Detect which cell encompasses the target text, then output its (x, y) center coordinate. 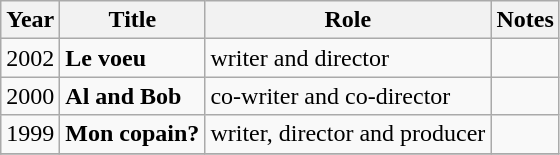
Notes (525, 20)
Year (30, 20)
writer and director (348, 58)
2000 (30, 96)
Mon copain? (132, 134)
Title (132, 20)
Le voeu (132, 58)
writer, director and producer (348, 134)
Al and Bob (132, 96)
Role (348, 20)
2002 (30, 58)
1999 (30, 134)
co-writer and co-director (348, 96)
